Provide the [X, Y] coordinate of the cell's center where the given text is located.  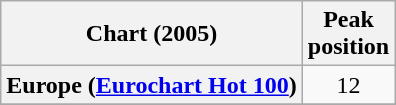
Europe (Eurochart Hot 100) [152, 85]
Peakposition [348, 34]
Chart (2005) [152, 34]
12 [348, 85]
